From the cell containing the given text, extract its center point as (X, Y) coordinate. 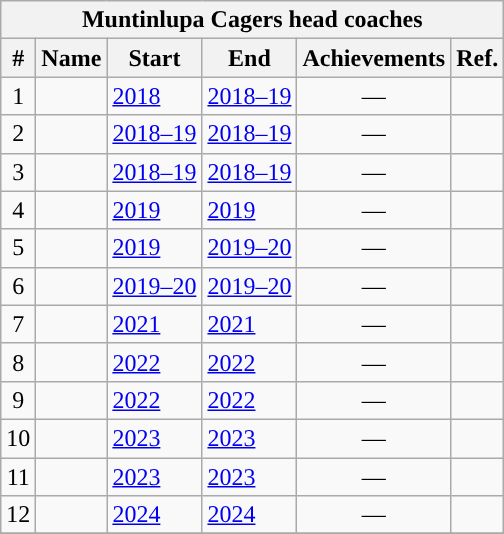
6 (18, 286)
# (18, 58)
End (250, 58)
8 (18, 362)
2018 (154, 96)
2 (18, 134)
7 (18, 324)
4 (18, 210)
Ref. (478, 58)
5 (18, 248)
3 (18, 172)
Achievements (374, 58)
Muntinlupa Cagers head coaches (252, 20)
Name (72, 58)
9 (18, 400)
12 (18, 515)
11 (18, 477)
10 (18, 438)
1 (18, 96)
Start (154, 58)
